Identify which cell holds the provided text, then report its (x, y) central coordinate. 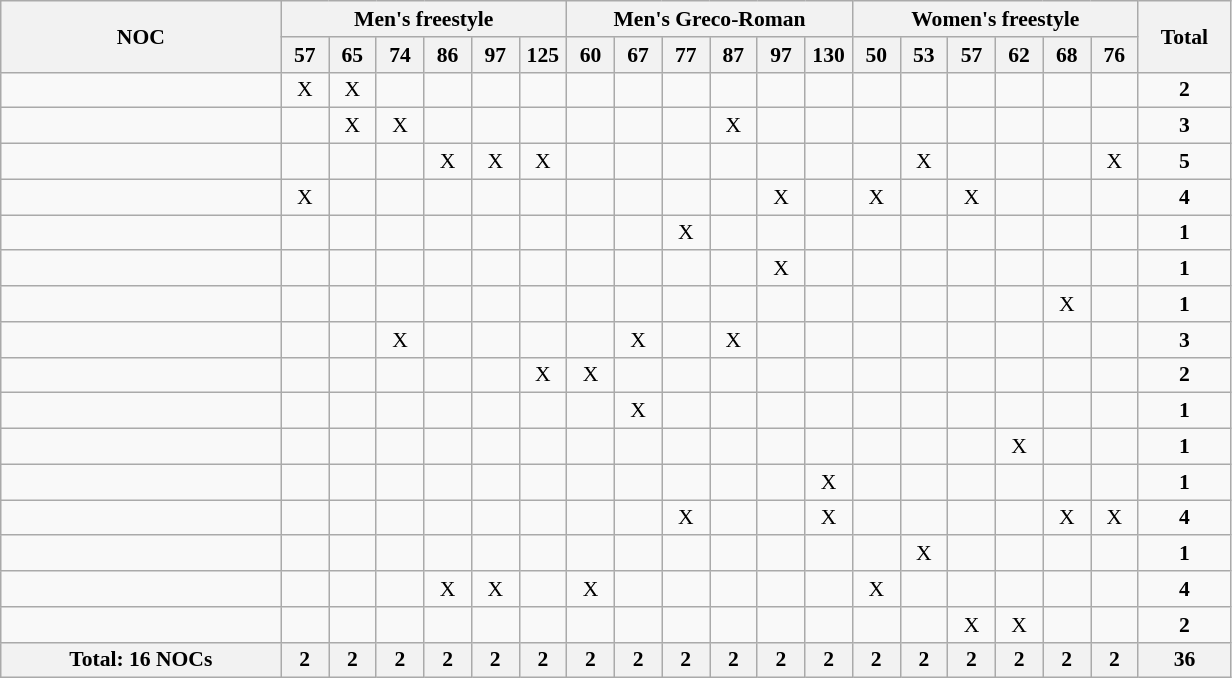
Men's freestyle (424, 19)
68 (1067, 55)
87 (734, 55)
Total (1184, 36)
74 (400, 55)
Women's freestyle (995, 19)
65 (352, 55)
77 (686, 55)
50 (876, 55)
Total: 16 NOCs (141, 660)
NOC (141, 36)
Men's Greco-Roman (710, 19)
130 (829, 55)
86 (448, 55)
53 (924, 55)
36 (1184, 660)
62 (1019, 55)
125 (543, 55)
60 (591, 55)
5 (1184, 162)
76 (1114, 55)
67 (638, 55)
